For the text-containing cell, return its midpoint in [X, Y] coordinate format. 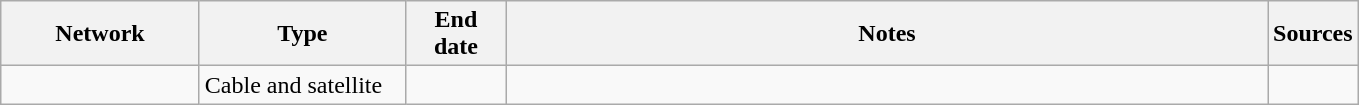
Network [100, 34]
Notes [886, 34]
End date [456, 34]
Type [302, 34]
Cable and satellite [302, 85]
Sources [1314, 34]
